Provide the (X, Y) coordinate of the cell's center where the given text is located.  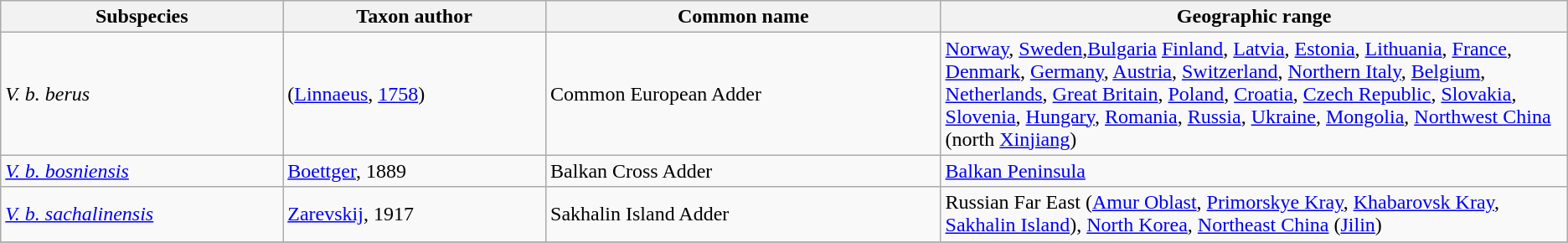
Common name (744, 17)
Russian Far East (Amur Oblast, Primorskye Kray, Khabarovsk Kray, Sakhalin Island), North Korea, Northeast China (Jilin) (1254, 215)
Taxon author (415, 17)
Sakhalin Island Adder (744, 215)
V. b. bosniensis (142, 171)
Balkan Peninsula (1254, 171)
V. b. berus (142, 94)
Balkan Cross Adder (744, 171)
Boettger, 1889 (415, 171)
Common European Adder (744, 94)
Zarevskij, 1917 (415, 215)
(Linnaeus, 1758) (415, 94)
Subspecies (142, 17)
Geographic range (1254, 17)
V. b. sachalinensis (142, 215)
